From the cell containing the given text, extract its center point as [x, y] coordinate. 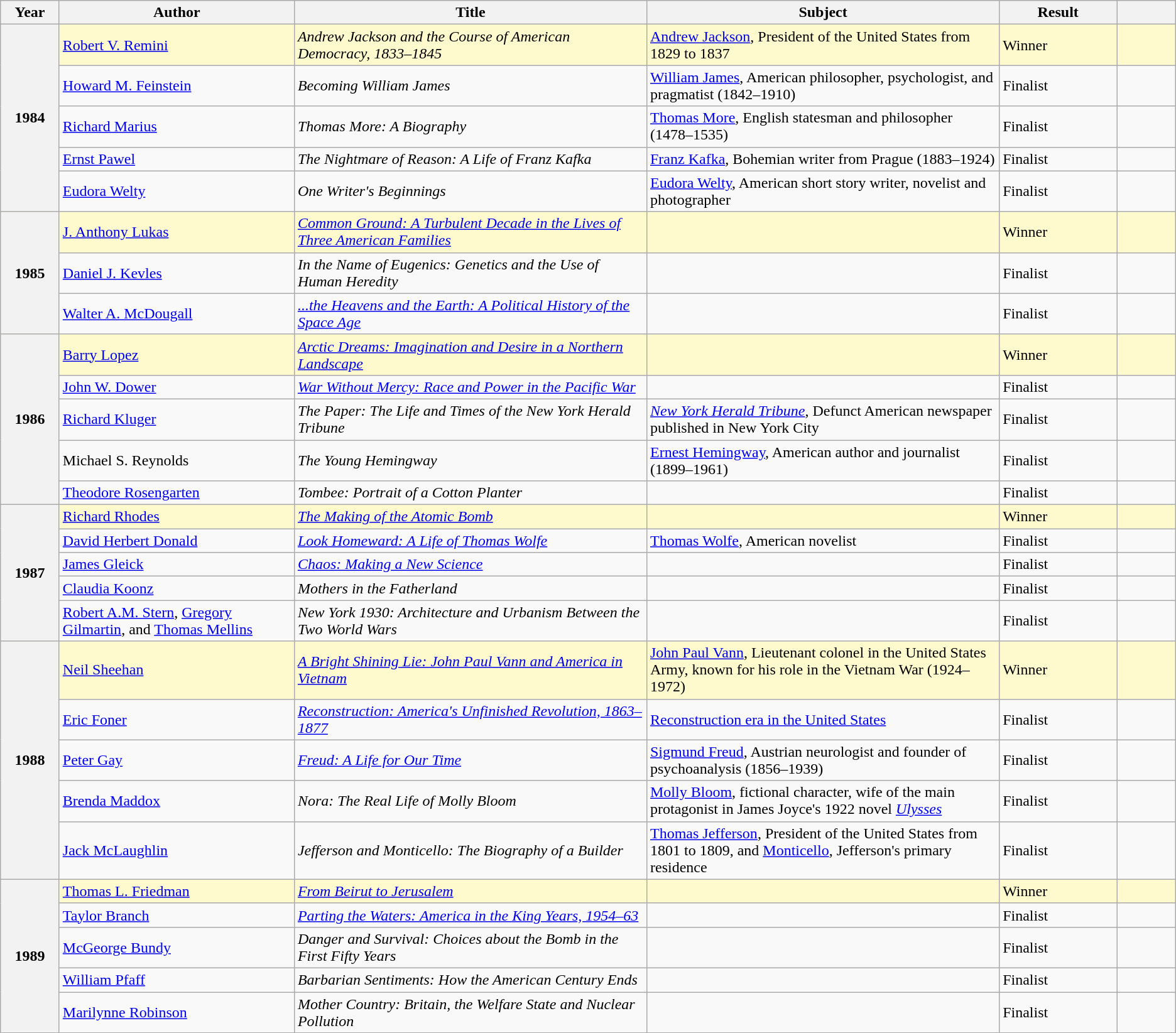
Walter A. McDougall [177, 314]
Barry Lopez [177, 354]
Eric Foner [177, 720]
From Beirut to Jerusalem [470, 891]
Becoming William James [470, 85]
Theodore Rosengarten [177, 493]
A Bright Shining Lie: John Paul Vann and America in Vietnam [470, 670]
New York 1930: Architecture and Urbanism Between the Two World Wars [470, 620]
James Gleick [177, 565]
Thomas Wolfe, American novelist [823, 541]
William James, American philosopher, psychologist, and pragmatist (1842–1910) [823, 85]
Title [470, 13]
John Paul Vann, Lieutenant colonel in the United States Army, known for his role in the Vietnam War (1924–1972) [823, 670]
Author [177, 13]
Jefferson and Monticello: The Biography of a Builder [470, 850]
Richard Kluger [177, 419]
1987 [30, 573]
Thomas More, English statesman and philosopher (1478–1535) [823, 127]
Mother Country: Britain, the Welfare State and Nuclear Pollution [470, 1012]
Reconstruction: America's Unfinished Revolution, 1863–1877 [470, 720]
Tombee: Portrait of a Cotton Planter [470, 493]
Richard Rhodes [177, 517]
Jack McLaughlin [177, 850]
1986 [30, 419]
Eudora Welty, American short story writer, novelist and photographer [823, 191]
Eudora Welty [177, 191]
Neil Sheehan [177, 670]
Richard Marius [177, 127]
The Making of the Atomic Bomb [470, 517]
Arctic Dreams: Imagination and Desire in a Northern Landscape [470, 354]
1989 [30, 956]
...the Heavens and the Earth: A Political History of the Space Age [470, 314]
Look Homeward: A Life of Thomas Wolfe [470, 541]
Mothers in the Fatherland [470, 588]
David Herbert Donald [177, 541]
Parting the Waters: America in the King Years, 1954–63 [470, 915]
1984 [30, 118]
Andrew Jackson, President of the United States from 1829 to 1837 [823, 45]
Daniel J. Kevles [177, 273]
Ernst Pawel [177, 159]
The Nightmare of Reason: A Life of Franz Kafka [470, 159]
The Paper: The Life and Times of the New York Herald Tribune [470, 419]
Nora: The Real Life of Molly Bloom [470, 801]
J. Anthony Lukas [177, 232]
Sigmund Freud, Austrian neurologist and founder of psychoanalysis (1856–1939) [823, 760]
Thomas L. Friedman [177, 891]
John W. Dower [177, 387]
Howard M. Feinstein [177, 85]
Barbarian Sentiments: How the American Century Ends [470, 980]
Robert V. Remini [177, 45]
Freud: A Life for Our Time [470, 760]
Thomas More: A Biography [470, 127]
Thomas Jefferson, President of the United States from 1801 to 1809, and Monticello, Jefferson's primary residence [823, 850]
One Writer's Beginnings [470, 191]
War Without Mercy: Race and Power in the Pacific War [470, 387]
Molly Bloom, fictional character, wife of the main protagonist in James Joyce's 1922 novel Ulysses [823, 801]
Marilynne Robinson [177, 1012]
McGeorge Bundy [177, 947]
Ernest Hemingway, American author and journalist (1899–1961) [823, 460]
William Pfaff [177, 980]
Subject [823, 13]
Result [1058, 13]
Peter Gay [177, 760]
1985 [30, 273]
Robert A.M. Stern, Gregory Gilmartin, and Thomas Mellins [177, 620]
Common Ground: A Turbulent Decade in the Lives of Three American Families [470, 232]
Andrew Jackson and the Course of American Democracy, 1833–1845 [470, 45]
Franz Kafka, Bohemian writer from Prague (1883–1924) [823, 159]
Brenda Maddox [177, 801]
Claudia Koonz [177, 588]
1988 [30, 760]
Year [30, 13]
Michael S. Reynolds [177, 460]
Danger and Survival: Choices about the Bomb in the First Fifty Years [470, 947]
The Young Hemingway [470, 460]
Taylor Branch [177, 915]
Chaos: Making a New Science [470, 565]
Reconstruction era in the United States [823, 720]
In the Name of Eugenics: Genetics and the Use of Human Heredity [470, 273]
New York Herald Tribune, Defunct American newspaper published in New York City [823, 419]
